Find where the given text appears and provide that cell's center as (x, y) coordinate. 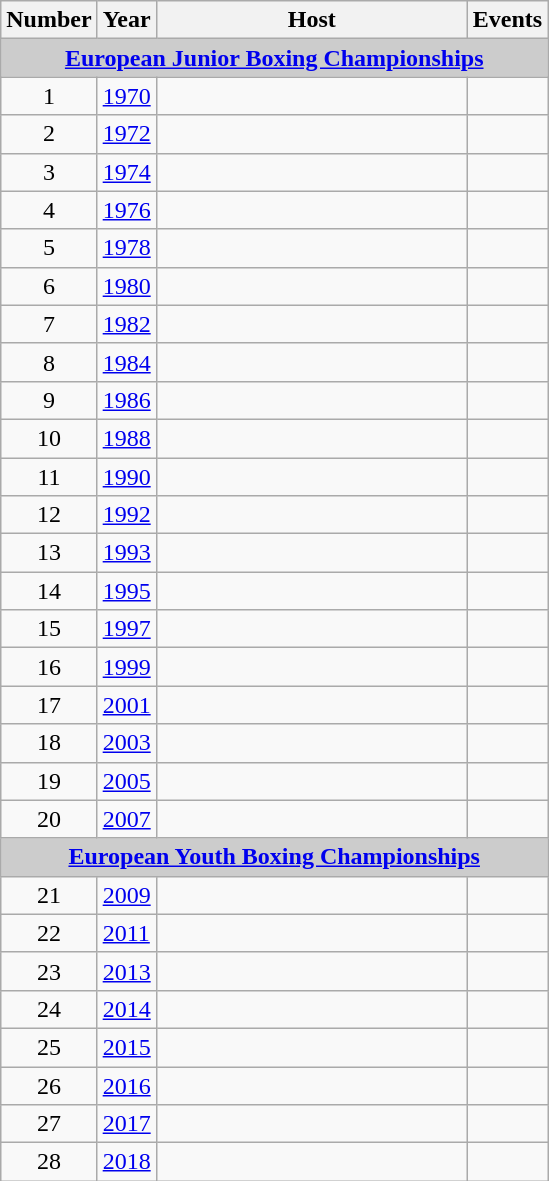
1970 (126, 96)
12 (49, 515)
1986 (126, 400)
9 (49, 400)
1984 (126, 362)
2017 (126, 1124)
2018 (126, 1162)
2009 (126, 895)
Host (312, 20)
14 (49, 591)
2016 (126, 1085)
21 (49, 895)
1999 (126, 667)
10 (49, 438)
1997 (126, 629)
15 (49, 629)
1978 (126, 248)
1980 (126, 286)
2014 (126, 1009)
27 (49, 1124)
1992 (126, 515)
1976 (126, 210)
Year (126, 20)
28 (49, 1162)
1974 (126, 172)
2013 (126, 971)
2001 (126, 705)
1995 (126, 591)
20 (49, 819)
1 (49, 96)
1988 (126, 438)
6 (49, 286)
2005 (126, 781)
24 (49, 1009)
26 (49, 1085)
13 (49, 553)
5 (49, 248)
11 (49, 477)
7 (49, 324)
European Youth Boxing Championships (274, 857)
18 (49, 743)
2015 (126, 1047)
23 (49, 971)
Number (49, 20)
Events (507, 20)
3 (49, 172)
1972 (126, 134)
4 (49, 210)
8 (49, 362)
17 (49, 705)
2003 (126, 743)
16 (49, 667)
25 (49, 1047)
1982 (126, 324)
22 (49, 933)
1993 (126, 553)
2 (49, 134)
1990 (126, 477)
2007 (126, 819)
19 (49, 781)
2011 (126, 933)
European Junior Boxing Championships (274, 58)
